Scan for the cell matching the given text and deliver its [x, y] coordinate at center. 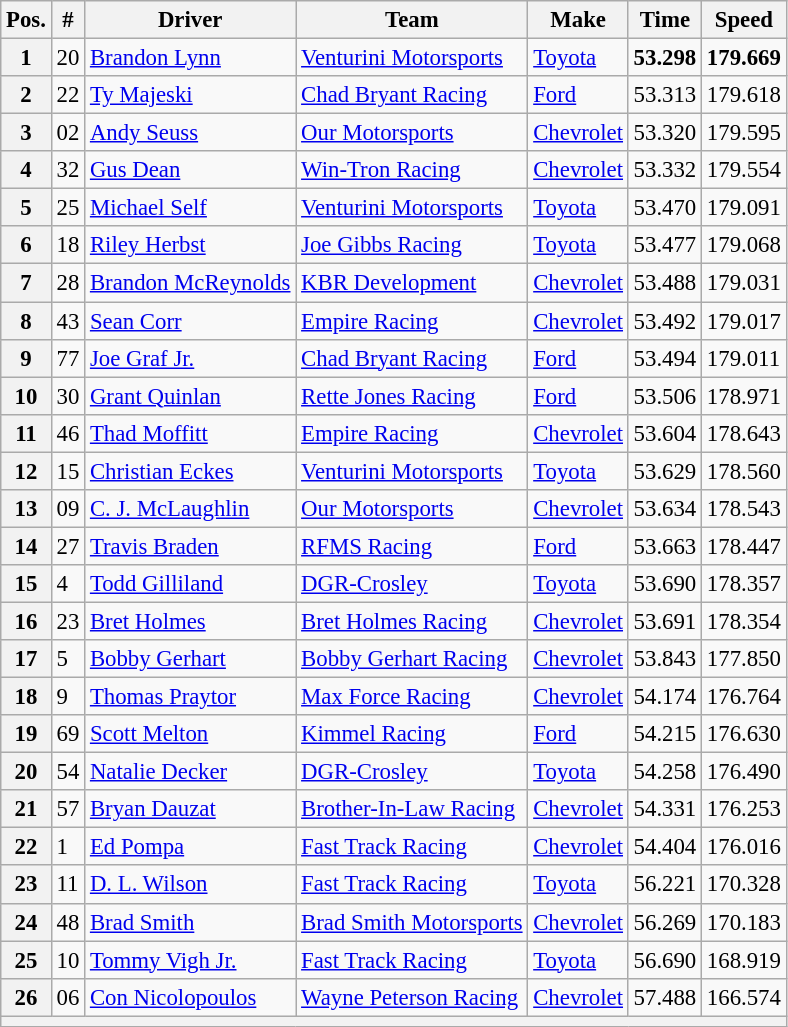
Team [412, 20]
Christian Eckes [190, 471]
Travis Braden [190, 546]
53.494 [664, 358]
# [68, 20]
Bret Holmes Racing [412, 621]
7 [26, 283]
53.320 [664, 133]
43 [68, 321]
02 [68, 133]
178.447 [744, 546]
179.595 [744, 133]
53.477 [664, 245]
179.618 [744, 95]
21 [26, 809]
Speed [744, 20]
176.490 [744, 772]
Riley Herbst [190, 245]
24 [26, 922]
13 [26, 509]
Brandon McReynolds [190, 283]
Todd Gilliland [190, 584]
D. L. Wilson [190, 885]
Andy Seuss [190, 133]
Joe Gibbs Racing [412, 245]
53.663 [664, 546]
Brad Smith Motorsports [412, 922]
Bret Holmes [190, 621]
Joe Graf Jr. [190, 358]
179.068 [744, 245]
176.764 [744, 697]
168.919 [744, 960]
32 [68, 170]
Bobby Gerhart Racing [412, 659]
53.691 [664, 621]
170.183 [744, 922]
179.669 [744, 58]
Wayne Peterson Racing [412, 997]
Sean Corr [190, 321]
177.850 [744, 659]
53.470 [664, 208]
178.357 [744, 584]
Driver [190, 20]
53.690 [664, 584]
Con Nicolopoulos [190, 997]
27 [68, 546]
Win-Tron Racing [412, 170]
30 [68, 396]
176.016 [744, 847]
179.554 [744, 170]
Brad Smith [190, 922]
3 [26, 133]
176.630 [744, 734]
57 [68, 809]
179.091 [744, 208]
170.328 [744, 885]
Gus Dean [190, 170]
54.215 [664, 734]
178.560 [744, 471]
Bryan Dauzat [190, 809]
53.313 [664, 95]
69 [68, 734]
176.253 [744, 809]
06 [68, 997]
54.404 [664, 847]
53.634 [664, 509]
178.971 [744, 396]
19 [26, 734]
53.488 [664, 283]
12 [26, 471]
Thad Moffitt [190, 433]
Rette Jones Racing [412, 396]
Bobby Gerhart [190, 659]
Grant Quinlan [190, 396]
179.011 [744, 358]
Max Force Racing [412, 697]
54.258 [664, 772]
179.031 [744, 283]
14 [26, 546]
RFMS Racing [412, 546]
53.843 [664, 659]
53.506 [664, 396]
17 [26, 659]
Ty Majeski [190, 95]
53.604 [664, 433]
C. J. McLaughlin [190, 509]
Brandon Lynn [190, 58]
2 [26, 95]
54.331 [664, 809]
48 [68, 922]
56.690 [664, 960]
56.269 [664, 922]
Pos. [26, 20]
53.492 [664, 321]
6 [26, 245]
53.629 [664, 471]
Michael Self [190, 208]
Time [664, 20]
77 [68, 358]
54.174 [664, 697]
Ed Pompa [190, 847]
Brother-In-Law Racing [412, 809]
166.574 [744, 997]
09 [68, 509]
53.332 [664, 170]
Make [578, 20]
KBR Development [412, 283]
28 [68, 283]
Kimmel Racing [412, 734]
26 [26, 997]
Scott Melton [190, 734]
Natalie Decker [190, 772]
178.543 [744, 509]
46 [68, 433]
56.221 [664, 885]
54 [68, 772]
Tommy Vigh Jr. [190, 960]
Thomas Praytor [190, 697]
178.643 [744, 433]
53.298 [664, 58]
8 [26, 321]
16 [26, 621]
179.017 [744, 321]
178.354 [744, 621]
57.488 [664, 997]
